Pinpoint the cell where the given text exists, returning its [x, y] midpoint coordinate. 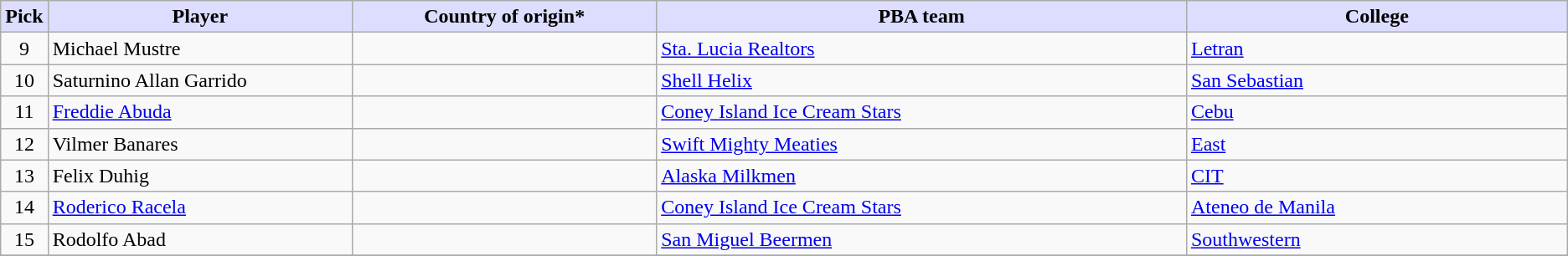
Shell Helix [921, 80]
Southwestern [1377, 239]
East [1377, 144]
10 [24, 80]
Felix Duhig [199, 176]
PBA team [921, 17]
Ateneo de Manila [1377, 207]
Swift Mighty Meaties [921, 144]
Pick [24, 17]
Rodolfo Abad [199, 239]
15 [24, 239]
Country of origin* [504, 17]
Freddie Abuda [199, 112]
Michael Mustre [199, 49]
12 [24, 144]
CIT [1377, 176]
Vilmer Banares [199, 144]
College [1377, 17]
San Miguel Beermen [921, 239]
Cebu [1377, 112]
Alaska Milkmen [921, 176]
13 [24, 176]
Saturnino Allan Garrido [199, 80]
Player [199, 17]
Letran [1377, 49]
9 [24, 49]
14 [24, 207]
11 [24, 112]
Sta. Lucia Realtors [921, 49]
San Sebastian [1377, 80]
Roderico Racela [199, 207]
